Provide the (x, y) coordinate of the cell's center where the given text is located.  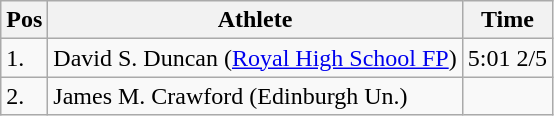
2. (24, 96)
James M. Crawford (Edinburgh Un.) (255, 96)
1. (24, 58)
Pos (24, 20)
David S. Duncan (Royal High School FP) (255, 58)
5:01 2/5 (507, 58)
Time (507, 20)
Athlete (255, 20)
